Scan for the cell matching the given text and deliver its (x, y) coordinate at center. 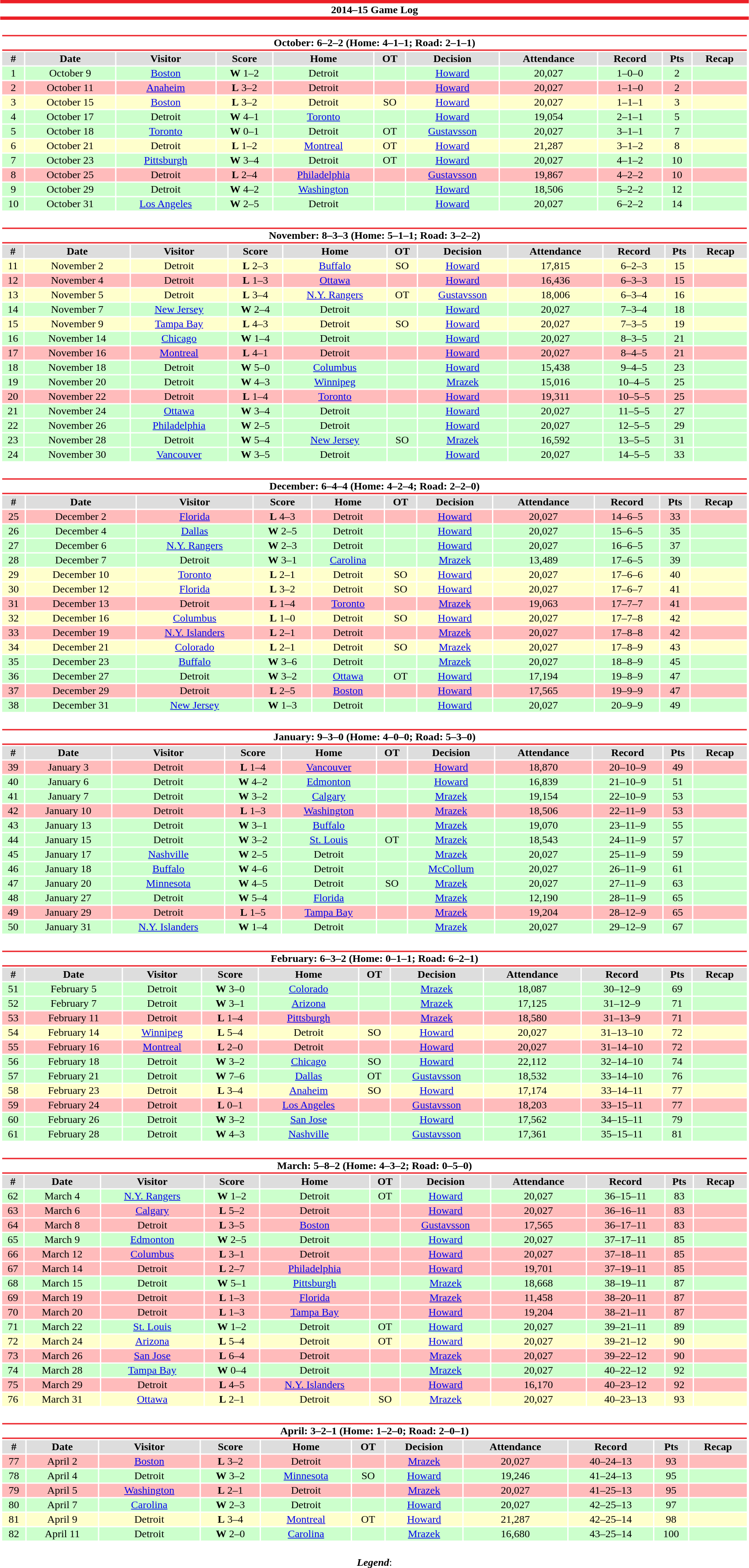
34–15–11 (622, 1119)
November 22 (77, 396)
L 2–4 (245, 175)
17–7–7 (627, 604)
10–5–5 (634, 396)
31–13–10 (622, 1032)
40–23–13 (625, 1399)
22–10–9 (628, 797)
November 26 (77, 425)
48 (13, 898)
31–13–9 (622, 1018)
November 20 (77, 382)
1 (13, 73)
March 8 (62, 1225)
W 7–6 (230, 1076)
16–6–5 (627, 546)
15,016 (555, 382)
25–11–9 (628, 855)
January 20 (68, 884)
December 6 (81, 546)
6 (13, 146)
54 (13, 1032)
58 (13, 1090)
W 2–0 (230, 1534)
December 21 (81, 647)
W 1–3 (283, 705)
13–5–5 (634, 440)
19,246 (515, 1476)
28 (13, 560)
17 (13, 353)
6–2–3 (634, 266)
2014–15 Game Log (374, 10)
33–14–10 (622, 1076)
44 (13, 840)
February 14 (74, 1032)
1–1–1 (630, 102)
1–0–0 (630, 73)
October 29 (70, 190)
17,562 (532, 1119)
October 18 (70, 132)
38–20–11 (625, 1298)
W 3–6 (283, 662)
23–11–9 (628, 826)
W 0–4 (232, 1370)
March 9 (62, 1240)
34 (13, 647)
16,592 (555, 440)
October 11 (70, 88)
17–6–7 (627, 589)
March 24 (62, 1341)
46 (13, 869)
75 (13, 1385)
W 4–6 (253, 869)
13 (13, 295)
19–8–9 (627, 676)
32 (13, 618)
19–9–9 (627, 691)
January 3 (68, 768)
80 (14, 1505)
18–8–9 (627, 662)
March 26 (62, 1356)
April 5 (62, 1491)
March 19 (62, 1298)
L 0–1 (230, 1105)
11,458 (539, 1298)
19,054 (548, 117)
October 15 (70, 102)
8–4–5 (634, 353)
28–11–9 (628, 898)
April 7 (62, 1505)
March 12 (62, 1254)
March: 5–8–2 (Home: 4–3–2; Road: 0–5–0) (374, 1166)
33–15–11 (622, 1105)
March 28 (62, 1370)
January 31 (68, 927)
35–15–11 (622, 1134)
40–24–13 (611, 1462)
42–25–13 (611, 1505)
9 (13, 190)
November 30 (77, 454)
19,311 (555, 396)
41–25–13 (611, 1491)
60 (13, 1119)
December 4 (81, 531)
18,543 (543, 840)
27–11–9 (628, 884)
April 2 (62, 1462)
18,580 (532, 1018)
20–9–9 (627, 705)
W 4–5 (253, 884)
November 18 (77, 367)
39–21–11 (625, 1327)
36–16–11 (625, 1211)
March 6 (62, 1211)
L 5–2 (232, 1211)
L 2–0 (230, 1047)
14–6–5 (627, 517)
L 4–1 (255, 353)
64 (13, 1225)
October 25 (70, 175)
18,870 (543, 768)
L 1–2 (245, 146)
February 26 (74, 1119)
January 7 (68, 797)
20–10–9 (628, 768)
November 28 (77, 440)
17–7–8 (627, 618)
52 (13, 1003)
November 24 (77, 411)
6–2–2 (630, 204)
31–12–9 (622, 1003)
2–1–1 (630, 117)
97 (671, 1505)
19,701 (539, 1269)
November 2 (77, 266)
38–21–11 (625, 1312)
February: 6–3–2 (Home: 0–1–1; Road: 6–2–1) (374, 959)
W 2–4 (255, 309)
March 29 (62, 1385)
37–19–11 (625, 1269)
18,006 (555, 295)
February 16 (74, 1047)
December 27 (81, 676)
December 31 (81, 705)
18,203 (532, 1105)
18,668 (539, 1283)
W 5–0 (255, 367)
31–14–10 (622, 1047)
February 7 (74, 1003)
100 (671, 1534)
L 2–5 (283, 691)
6–3–3 (634, 280)
January: 9–3–0 (Home: 4–0–0; Road: 5–3–0) (374, 737)
39–21–12 (625, 1341)
22–11–9 (628, 811)
L 4–5 (232, 1385)
17,815 (555, 266)
L 1–0 (283, 618)
McCollum (452, 869)
98 (671, 1520)
January 17 (68, 855)
December 16 (81, 618)
3–1–1 (630, 132)
16,680 (515, 1534)
October 23 (70, 161)
17–8–8 (627, 633)
October: 6–2–2 (Home: 4–1–1; Road: 2–1–1) (374, 43)
4–2–2 (630, 175)
32–14–10 (622, 1061)
39–22–12 (625, 1356)
62 (13, 1196)
W 5–1 (232, 1283)
February 18 (74, 1061)
15,438 (555, 367)
40–22–12 (625, 1370)
December 13 (81, 604)
30 (13, 589)
March 20 (62, 1312)
18,532 (532, 1076)
24 (13, 454)
March 31 (62, 1399)
26 (13, 531)
January 10 (68, 811)
19,154 (543, 797)
17–6–6 (627, 575)
37–17–11 (625, 1240)
November 7 (77, 309)
28–12–9 (628, 913)
20 (13, 396)
7–3–4 (634, 309)
29–12–9 (628, 927)
February 24 (74, 1105)
November 5 (77, 295)
9–4–5 (634, 367)
38 (13, 705)
17,174 (532, 1090)
April 4 (62, 1476)
4 (13, 117)
January 18 (68, 869)
68 (13, 1283)
21–10–9 (628, 782)
W 3–0 (230, 989)
L 6–4 (232, 1356)
L 3–5 (232, 1225)
W 4–1 (245, 117)
17–6–5 (627, 560)
12–5–5 (634, 425)
April 11 (62, 1534)
January 6 (68, 782)
L 2–7 (232, 1269)
17,361 (532, 1134)
April: 3–2–1 (Home: 1–2–0; Road: 2–0–1) (374, 1431)
L 3–1 (232, 1254)
14–5–5 (634, 454)
78 (14, 1476)
4–1–2 (630, 161)
89 (679, 1327)
December 10 (81, 575)
12,190 (543, 898)
17,125 (532, 1003)
36–17–11 (625, 1225)
6–3–4 (634, 295)
36–15–11 (625, 1196)
19,063 (543, 604)
11–5–5 (634, 411)
W 0–1 (245, 132)
March 15 (62, 1283)
17,194 (543, 676)
February 21 (74, 1076)
36 (13, 676)
16,839 (543, 782)
W 3–5 (255, 454)
October 9 (70, 73)
41–24–13 (611, 1476)
November 14 (77, 338)
66 (13, 1254)
19,070 (543, 826)
50 (13, 927)
December 19 (81, 633)
January 29 (68, 913)
February 11 (74, 1018)
70 (13, 1312)
24–11–9 (628, 840)
17–8–9 (627, 647)
73 (13, 1356)
22 (13, 425)
11 (13, 266)
December: 6–4–4 (Home: 4–2–4; Road: 2–2–0) (374, 486)
November 16 (77, 353)
16,436 (555, 280)
40–23–12 (625, 1385)
15–6–5 (627, 531)
10–4–5 (634, 382)
April 9 (62, 1520)
March 4 (62, 1196)
December 29 (81, 691)
November: 8–3–3 (Home: 5–1–1; Road: 3–2–2) (374, 236)
42–25–14 (611, 1520)
L 1–5 (253, 913)
March 14 (62, 1269)
January 13 (68, 826)
5–2–2 (630, 190)
November 4 (77, 280)
February 28 (74, 1134)
13,489 (543, 560)
18,087 (532, 989)
October 21 (70, 146)
19,867 (548, 175)
November 9 (77, 324)
56 (13, 1061)
1–1–0 (630, 88)
December 12 (81, 589)
8–3–5 (634, 338)
October 17 (70, 117)
L 2–3 (255, 266)
March 22 (62, 1327)
January 27 (68, 898)
22,112 (532, 1061)
30–12–9 (622, 989)
26–11–9 (628, 869)
December 2 (81, 517)
3–1–2 (630, 146)
February 5 (74, 989)
37–18–11 (625, 1254)
38–19–11 (625, 1283)
October 31 (70, 204)
16,170 (539, 1385)
December 7 (81, 560)
82 (14, 1534)
January 15 (68, 840)
7–3–5 (634, 324)
December 23 (81, 662)
43–25–14 (611, 1534)
February 23 (74, 1090)
33–14–11 (622, 1090)
